Return the (x, y) coordinate for the center point of the cell that contains the specified text.  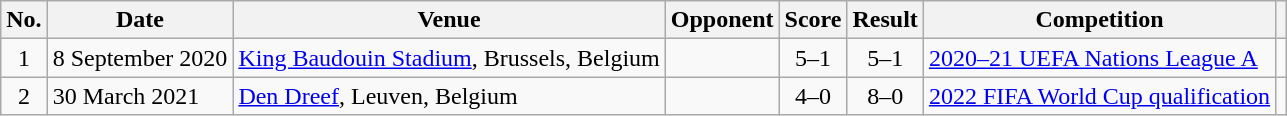
Opponent (722, 20)
8–0 (885, 96)
Result (885, 20)
Score (813, 20)
No. (24, 20)
King Baudouin Stadium, Brussels, Belgium (449, 58)
Den Dreef, Leuven, Belgium (449, 96)
1 (24, 58)
8 September 2020 (140, 58)
Venue (449, 20)
Date (140, 20)
Competition (1099, 20)
2020–21 UEFA Nations League A (1099, 58)
4–0 (813, 96)
30 March 2021 (140, 96)
2 (24, 96)
2022 FIFA World Cup qualification (1099, 96)
